Locate the cell with the specified text and output its [X, Y] center coordinate. 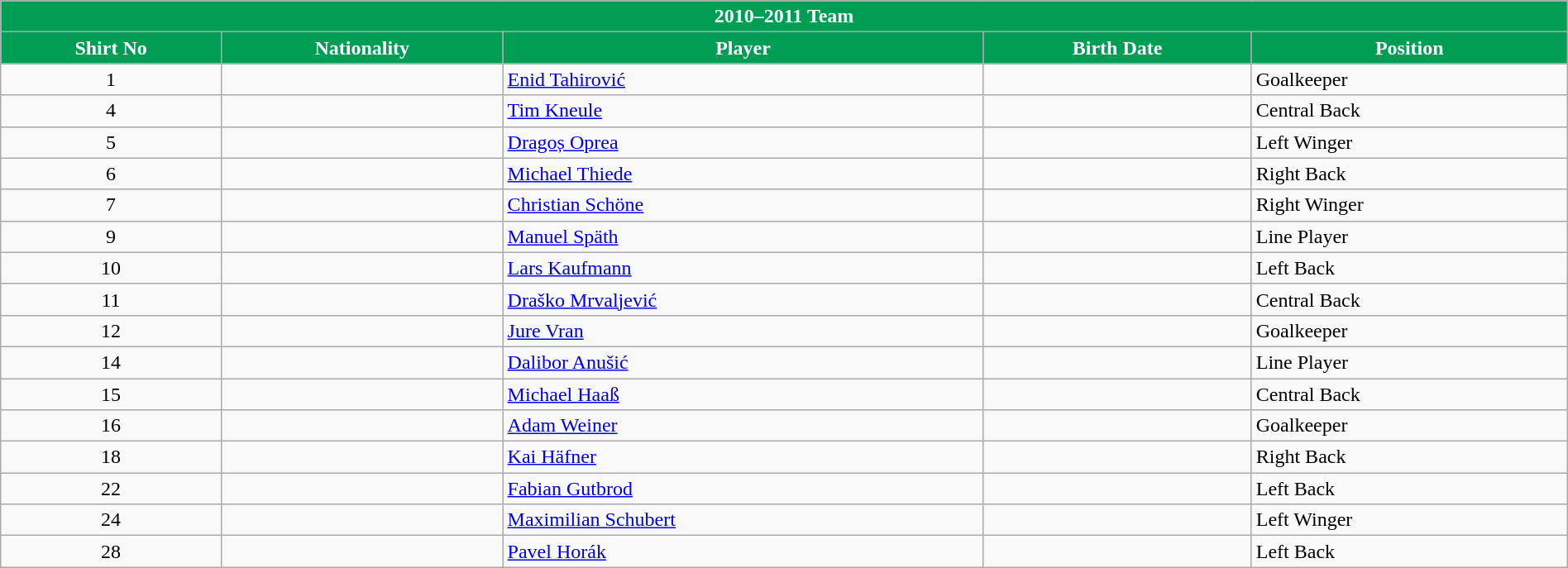
Right Winger [1409, 205]
Draško Mrvaljević [743, 299]
5 [111, 142]
Nationality [362, 48]
6 [111, 174]
Christian Schöne [743, 205]
11 [111, 299]
Dragoș Oprea [743, 142]
14 [111, 362]
16 [111, 426]
7 [111, 205]
Manuel Späth [743, 236]
24 [111, 520]
Kai Häfner [743, 457]
1 [111, 79]
4 [111, 111]
Fabian Gutbrod [743, 489]
12 [111, 331]
Dalibor Anušić [743, 362]
Birth Date [1117, 48]
Jure Vran [743, 331]
10 [111, 268]
Player [743, 48]
Shirt No [111, 48]
22 [111, 489]
Maximilian Schubert [743, 520]
Enid Tahirović [743, 79]
Lars Kaufmann [743, 268]
9 [111, 236]
28 [111, 551]
2010–2011 Team [784, 17]
Michael Thiede [743, 174]
15 [111, 394]
Tim Kneule [743, 111]
Pavel Horák [743, 551]
Position [1409, 48]
Adam Weiner [743, 426]
18 [111, 457]
Michael Haaß [743, 394]
